Locate the cell with the specified text and output its [x, y] center coordinate. 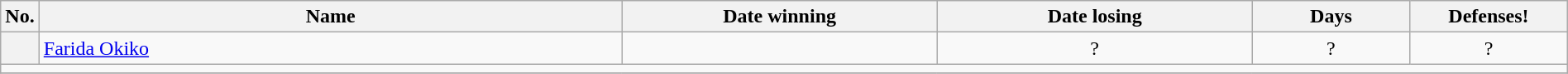
Farida Okiko [331, 48]
Date losing [1095, 17]
Name [331, 17]
No. [20, 17]
Date winning [779, 17]
Defenses! [1489, 17]
Days [1331, 17]
